Search for the cell housing the specified text and yield its [X, Y] center coordinate. 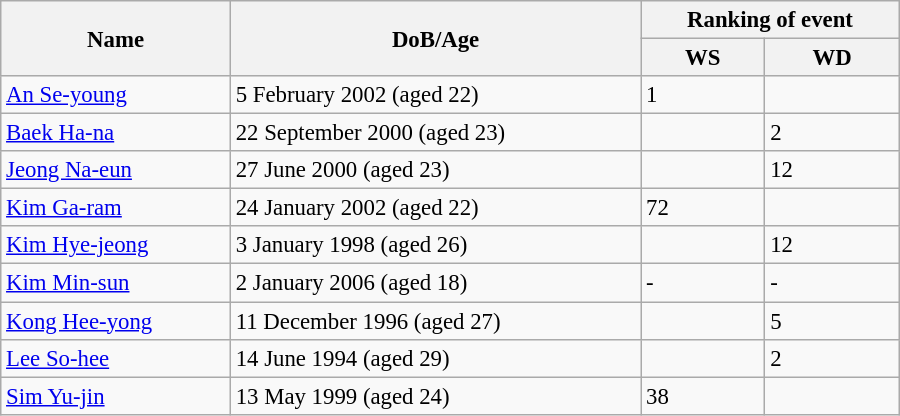
WS [703, 58]
1 [703, 95]
72 [703, 208]
24 January 2002 (aged 22) [435, 208]
38 [703, 396]
11 December 1996 (aged 27) [435, 321]
Baek Ha-na [116, 133]
27 June 2000 (aged 23) [435, 170]
An Se-young [116, 95]
Jeong Na-eun [116, 170]
Lee So-hee [116, 358]
Kim Ga-ram [116, 208]
5 [832, 321]
Kong Hee-yong [116, 321]
13 May 1999 (aged 24) [435, 396]
5 February 2002 (aged 22) [435, 95]
Kim Min-sun [116, 283]
14 June 1994 (aged 29) [435, 358]
Sim Yu-jin [116, 396]
DoB/Age [435, 38]
3 January 1998 (aged 26) [435, 245]
Kim Hye-jeong [116, 245]
Ranking of event [770, 20]
Name [116, 38]
2 January 2006 (aged 18) [435, 283]
WD [832, 58]
22 September 2000 (aged 23) [435, 133]
